Identify which cell holds the provided text, then report its [X, Y] central coordinate. 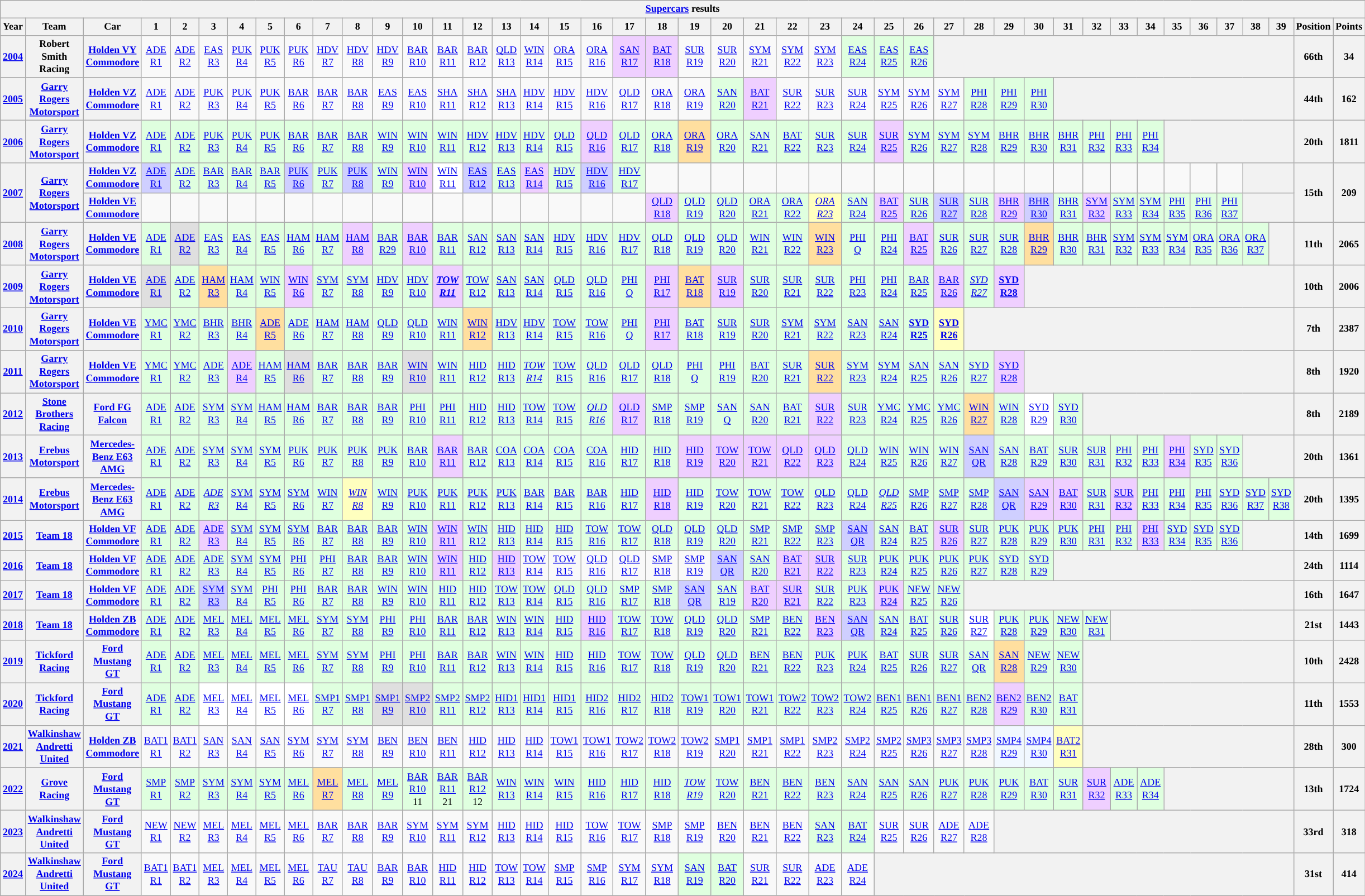
1443 [1349, 625]
EASR14 [534, 178]
BARR4 [242, 178]
WINR23 [825, 244]
20 [727, 27]
Holden VY Commodore [112, 56]
ORAR15 [564, 56]
EASR4 [242, 244]
17 [629, 27]
EASR5 [270, 244]
PHIR11 [447, 414]
MELR7 [328, 789]
SYDR30 [1068, 414]
39 [1281, 27]
38 [1256, 27]
14th [1314, 535]
SYMR11 [447, 832]
MELR9 [388, 789]
ADER6 [298, 329]
BATR24 [857, 832]
SMP2R11 [447, 704]
2009 [13, 286]
1920 [1349, 371]
EASR9 [388, 99]
ORAR36 [1230, 244]
2015 [13, 535]
2 [185, 27]
NEWR31 [1097, 625]
PHIR5 [270, 596]
SMPR27 [949, 499]
BARR26 [949, 286]
ORAR37 [1256, 244]
TOWR11 [447, 286]
SMP1R9 [388, 704]
1395 [1349, 499]
16 [597, 27]
19 [695, 27]
27 [949, 27]
SMP4R30 [1039, 746]
Supercars results [682, 9]
13th [1314, 789]
1361 [1349, 457]
2189 [1349, 414]
QLDR9 [388, 329]
37 [1230, 27]
2016 [13, 566]
BARR1121 [447, 789]
BATR29 [1039, 457]
TOWR19 [695, 789]
2020 [13, 704]
2387 [1349, 329]
2019 [13, 662]
SMPR23 [825, 535]
WINR6 [298, 286]
TOW2R24 [857, 704]
SANR17 [629, 56]
HAMR3 [213, 286]
ORAR16 [597, 56]
PHIR36 [1203, 208]
SMPR1 [156, 789]
ADER23 [825, 874]
ADER34 [1151, 789]
SMP1R20 [727, 746]
2021 [13, 746]
13 [507, 27]
NEWR2 [185, 832]
COAR14 [534, 457]
SMP3R27 [949, 746]
1811 [1349, 141]
WINR22 [793, 244]
SMPR2 [185, 789]
2007 [13, 193]
SHAR11 [447, 99]
SANR5 [270, 746]
NEWR25 [919, 596]
HID1R13 [507, 704]
9 [388, 27]
66th [1314, 56]
PHIR30 [1039, 99]
BAT2R31 [1068, 746]
ORAR23 [825, 208]
ADER4 [242, 371]
1699 [1349, 535]
8 [357, 27]
SMP3R26 [919, 746]
ADER33 [1124, 789]
SMP4R29 [1009, 746]
TOW1R19 [695, 704]
TOWR22 [793, 499]
PHIR19 [727, 371]
PUKR26 [949, 566]
23 [825, 27]
EASR24 [857, 56]
ORAR22 [793, 208]
TOW1R16 [597, 746]
TOW2R22 [793, 704]
WINR7 [328, 499]
TOW2R17 [629, 746]
2011 [13, 371]
EASR10 [418, 99]
SMP2R10 [418, 704]
WINR25 [889, 457]
SYMR12 [478, 832]
BHRR3 [213, 329]
SMPR16 [597, 874]
HAMR4 [242, 286]
HDVR8 [357, 56]
PUKR30 [1068, 535]
EASR26 [919, 56]
18 [662, 27]
WINR15 [564, 789]
SMP2R24 [857, 746]
HDVR10 [418, 286]
SYMR28 [979, 141]
TAUR8 [357, 874]
Position [1314, 27]
14 [534, 27]
162 [1349, 99]
11 [447, 27]
SANR4 [242, 746]
SHAR12 [478, 99]
BARR14 [534, 499]
Points [1349, 27]
Robert Smith Racing [54, 56]
BHRR4 [242, 329]
ADER5 [270, 329]
2428 [1349, 662]
12 [478, 27]
PUKR9 [388, 457]
HID2R16 [597, 704]
7 [328, 27]
BENR9 [388, 746]
MELR8 [357, 789]
ORAR20 [727, 141]
414 [1349, 874]
Car [112, 27]
2018 [13, 625]
28th [1314, 746]
2022 [13, 789]
SHAR13 [507, 99]
TOW1R20 [727, 704]
BENR11 [447, 746]
24th [1314, 566]
SURR30 [1068, 457]
PUKR25 [919, 566]
PHIR37 [1230, 208]
NEWR29 [1039, 662]
PHIR31 [1097, 535]
SYMR24 [889, 371]
Team [54, 27]
PUKR12 [478, 499]
HID1R14 [534, 704]
15th [1314, 193]
SMP3R28 [979, 746]
QLDR25 [889, 499]
QLDR10 [418, 329]
SMP1R21 [760, 746]
33rd [1314, 832]
SANR21 [760, 141]
BENR20 [727, 832]
SMPR22 [793, 535]
SYDR38 [1281, 499]
YMCR26 [949, 414]
TOW2R19 [695, 746]
1647 [1349, 596]
Year [13, 27]
PHIR23 [857, 286]
BARR25 [919, 286]
COAR15 [564, 457]
21st [1314, 625]
15 [564, 27]
EASR12 [478, 178]
32 [1097, 27]
ADER24 [857, 874]
SYMR10 [418, 832]
QLDR13 [507, 56]
1724 [1349, 789]
SMP2R25 [889, 746]
SMP1R22 [793, 746]
44th [1314, 99]
21 [760, 27]
NEWR26 [949, 596]
WINR8 [357, 499]
26 [919, 27]
BEN2R30 [1039, 704]
4 [242, 27]
PUKR10 [418, 499]
2023 [13, 832]
36 [1203, 27]
SMPR28 [979, 499]
BEN1R27 [949, 704]
BARR1212 [478, 789]
SANQ [727, 414]
PUKR13 [507, 499]
2005 [13, 99]
2004 [13, 56]
Grove Racing [54, 789]
BARR1011 [418, 789]
TAUR7 [328, 874]
1553 [1349, 704]
33 [1124, 27]
SANR29 [1039, 499]
YMCR24 [889, 414]
COAR13 [507, 457]
EASR25 [889, 56]
2014 [13, 499]
TOWR12 [478, 286]
5 [270, 27]
ORAR35 [1203, 244]
SYMR17 [629, 874]
SMPR15 [564, 874]
SYMR25 [889, 99]
SANR12 [478, 244]
318 [1349, 832]
BATR22 [793, 141]
COAR16 [597, 457]
300 [1349, 746]
31 [1068, 27]
YMCR25 [919, 414]
WINR5 [270, 286]
BEN1R26 [919, 704]
TOW1R15 [564, 746]
NEWR1 [156, 832]
SYDR37 [1256, 499]
SYDR34 [1177, 535]
PUKR11 [447, 499]
28 [979, 27]
BARR3 [213, 178]
SMP1R8 [357, 704]
PHIR7 [328, 566]
WINR21 [760, 244]
QLDR22 [793, 457]
TOW2R18 [662, 746]
BEN2R28 [979, 704]
2010 [13, 329]
SYMR18 [662, 874]
ORAR21 [760, 208]
2012 [13, 414]
SMPR26 [919, 499]
6 [298, 27]
29 [1009, 27]
24 [857, 27]
BEN2R29 [1009, 704]
SMP2R23 [825, 746]
BEN1R25 [889, 704]
TOW2R23 [825, 704]
SANR3 [213, 746]
22 [793, 27]
Ford FG Falcon [112, 414]
209 [1349, 193]
BARR16 [597, 499]
HDVR7 [328, 56]
1 [156, 27]
PHIR28 [979, 99]
HID1R15 [564, 704]
10 [418, 27]
BENR10 [418, 746]
WINR28 [1009, 414]
Stone Brothers Racing [54, 414]
25 [889, 27]
35 [1177, 27]
WINR26 [919, 457]
PHIR29 [1009, 99]
ADER27 [949, 832]
2024 [13, 874]
2013 [13, 457]
16th [1314, 596]
SMPR17 [629, 596]
ADER28 [979, 832]
HID2R18 [662, 704]
30 [1039, 27]
BARR5 [270, 178]
7th [1314, 329]
31st [1314, 874]
TOW1R21 [760, 704]
HID2R17 [629, 704]
BARR29 [388, 244]
3 [213, 27]
1114 [1349, 566]
2017 [13, 596]
2008 [13, 244]
SYDR26 [949, 329]
EASR13 [507, 178]
HDVR12 [478, 141]
BARR15 [564, 499]
SMP1R7 [328, 704]
BATR31 [1068, 704]
2065 [1349, 244]
SYDR25 [919, 329]
SMP2R12 [478, 704]
